Pinpoint the cell where the given text exists, returning its (x, y) midpoint coordinate. 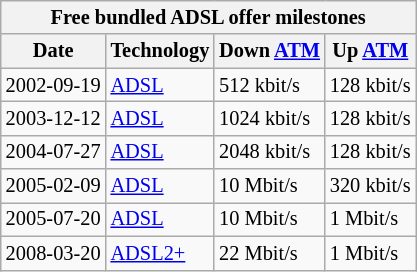
Technology (160, 51)
ADSL2+ (160, 253)
Down ATM (270, 51)
Up ATM (370, 51)
320 kbit/s (370, 186)
1024 kbit/s (270, 118)
2005-07-20 (54, 219)
Date (54, 51)
2005-02-09 (54, 186)
2003-12-12 (54, 118)
2048 kbit/s (270, 152)
Free bundled ADSL offer milestones (208, 17)
2008-03-20 (54, 253)
22 Mbit/s (270, 253)
2002-09-19 (54, 85)
512 kbit/s (270, 85)
2004-07-27 (54, 152)
